Determine the (X, Y) coordinate at the center of the cell enclosing the given text.  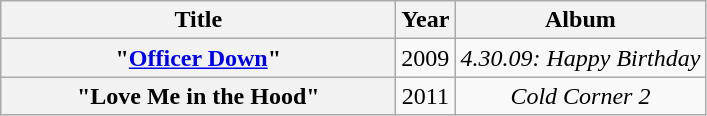
Album (580, 20)
Year (426, 20)
2011 (426, 96)
Title (198, 20)
"Officer Down" (198, 58)
2009 (426, 58)
"Love Me in the Hood" (198, 96)
4.30.09: Happy Birthday (580, 58)
Cold Corner 2 (580, 96)
